Detect which cell encompasses the target text, then output its (x, y) center coordinate. 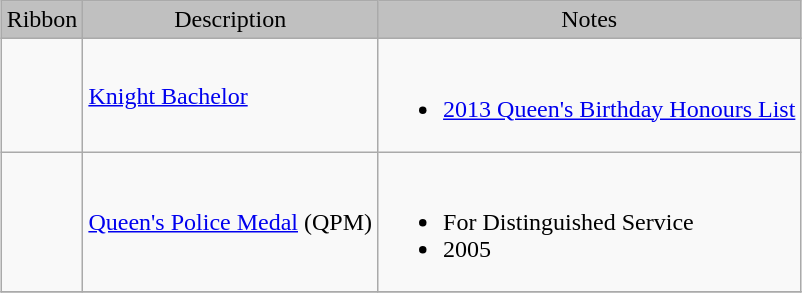
Ribbon (42, 20)
Notes (590, 20)
For Distinguished Service2005 (590, 222)
Queen's Police Medal (QPM) (230, 222)
2013 Queen's Birthday Honours List (590, 96)
Knight Bachelor (230, 96)
Description (230, 20)
